Output the (X, Y) coordinate of the center of the cell containing the given text.  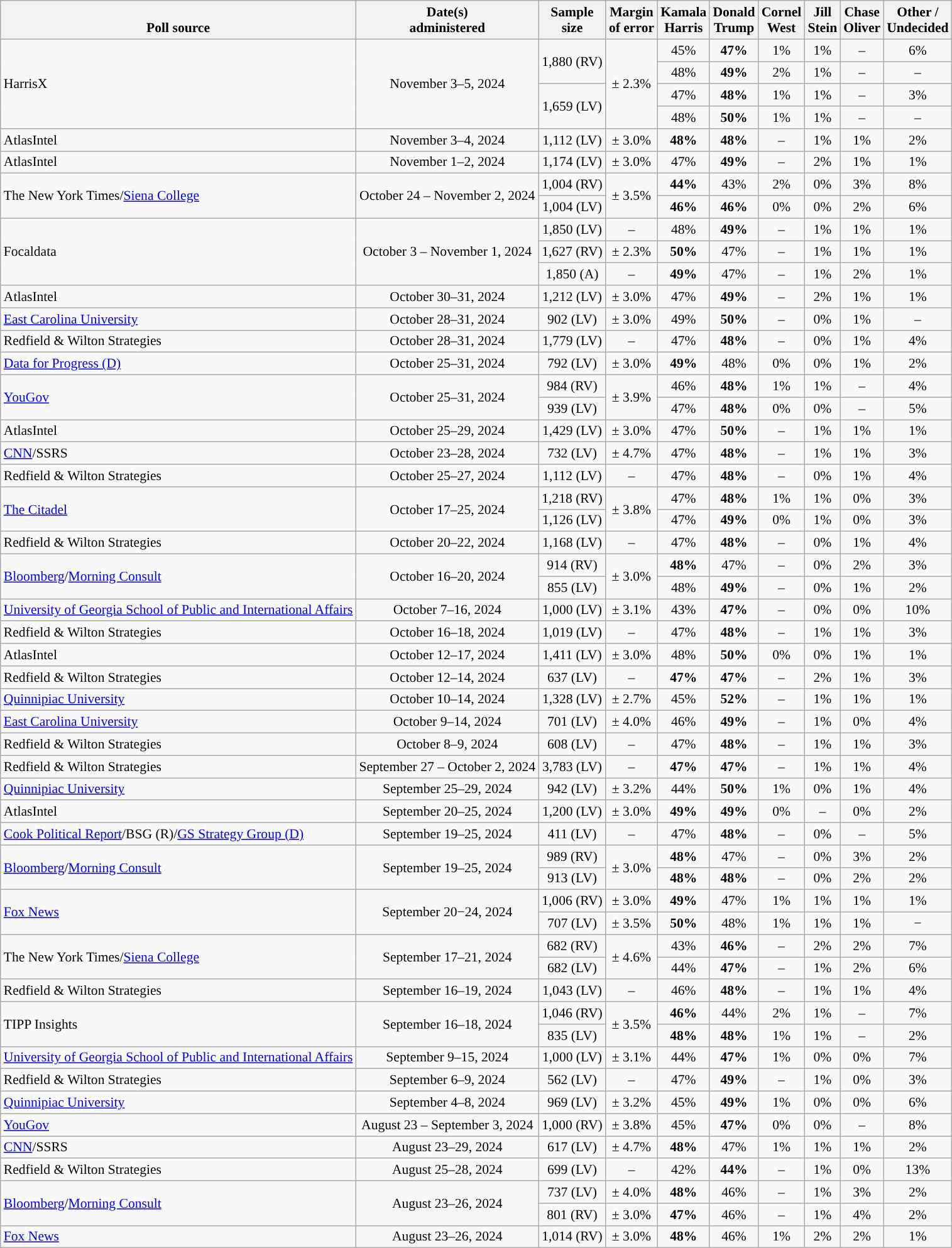
855 (LV) (572, 588)
1,627 (RV) (572, 252)
JillStein (822, 20)
1,019 (LV) (572, 633)
October 16–18, 2024 (447, 633)
737 (LV) (572, 1192)
1,850 (LV) (572, 229)
1,218 (RV) (572, 498)
− (917, 924)
562 (LV) (572, 1080)
TIPP Insights (178, 1024)
September 20−24, 2024 (447, 912)
October 17–25, 2024 (447, 509)
The Citadel (178, 509)
1,429 (LV) (572, 431)
1,880 (RV) (572, 62)
HarrisX (178, 84)
902 (LV) (572, 319)
September 16–19, 2024 (447, 991)
September 9–15, 2024 (447, 1058)
Marginof error (632, 20)
September 4–8, 2024 (447, 1103)
1,004 (LV) (572, 207)
1,200 (LV) (572, 812)
1,014 (RV) (572, 1237)
1,659 (LV) (572, 107)
1,046 (RV) (572, 1013)
± 3.9% (632, 397)
November 3–4, 2024 (447, 140)
1,328 (LV) (572, 699)
September 27 – October 2, 2024 (447, 767)
August 23–29, 2024 (447, 1147)
1,006 (RV) (572, 901)
Data for Progress (D) (178, 364)
835 (LV) (572, 1036)
October 30–31, 2024 (447, 297)
August 25–28, 2024 (447, 1170)
1,004 (RV) (572, 185)
707 (LV) (572, 924)
October 3 – November 1, 2024 (447, 251)
Samplesize (572, 20)
1,411 (LV) (572, 655)
November 3–5, 2024 (447, 84)
± 2.7% (632, 699)
989 (RV) (572, 857)
Cook Political Report/BSG (R)/GS Strategy Group (D) (178, 834)
October 25–29, 2024 (447, 431)
September 20–25, 2024 (447, 812)
September 16–18, 2024 (447, 1024)
Other /Undecided (917, 20)
411 (LV) (572, 834)
801 (RV) (572, 1215)
October 7–16, 2024 (447, 610)
939 (LV) (572, 408)
10% (917, 610)
October 9–14, 2024 (447, 722)
617 (LV) (572, 1147)
792 (LV) (572, 364)
608 (LV) (572, 745)
October 10–14, 2024 (447, 699)
KamalaHarris (684, 20)
969 (LV) (572, 1103)
October 12–17, 2024 (447, 655)
682 (RV) (572, 946)
September 17–21, 2024 (447, 956)
October 25–27, 2024 (447, 476)
1,779 (LV) (572, 341)
52% (734, 699)
September 25–29, 2024 (447, 789)
September 6–9, 2024 (447, 1080)
October 20–22, 2024 (447, 543)
Date(s)administered (447, 20)
984 (RV) (572, 386)
DonaldTrump (734, 20)
42% (684, 1170)
October 8–9, 2024 (447, 745)
913 (LV) (572, 879)
1,126 (LV) (572, 520)
Poll source (178, 20)
October 23–28, 2024 (447, 454)
1,850 (A) (572, 275)
3,783 (LV) (572, 767)
October 12–14, 2024 (447, 677)
± 4.6% (632, 956)
732 (LV) (572, 454)
October 16–20, 2024 (447, 577)
Focaldata (178, 251)
914 (RV) (572, 566)
November 1–2, 2024 (447, 162)
October 24 – November 2, 2024 (447, 196)
701 (LV) (572, 722)
1,174 (LV) (572, 162)
1,212 (LV) (572, 297)
682 (LV) (572, 968)
1,168 (LV) (572, 543)
699 (LV) (572, 1170)
ChaseOliver (862, 20)
637 (LV) (572, 677)
August 23 – September 3, 2024 (447, 1125)
942 (LV) (572, 789)
13% (917, 1170)
1,043 (LV) (572, 991)
1,000 (RV) (572, 1125)
CornelWest (782, 20)
